For the text-containing cell, return its midpoint in (x, y) coordinate format. 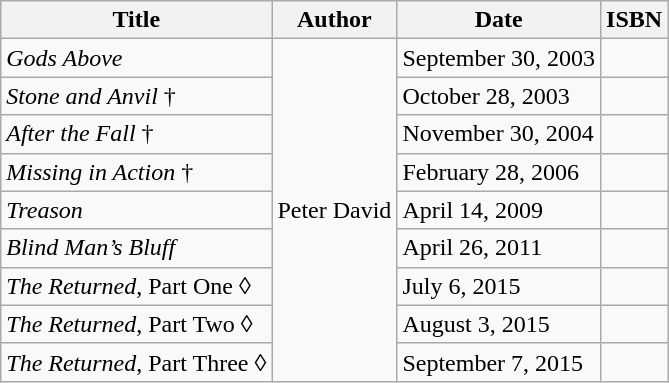
Stone and Anvil † (136, 96)
Missing in Action † (136, 172)
The Returned, Part Three ◊ (136, 362)
Title (136, 20)
Blind Man’s Bluff (136, 248)
October 28, 2003 (499, 96)
August 3, 2015 (499, 324)
ISBN (634, 20)
Author (334, 20)
Date (499, 20)
The Returned, Part Two ◊ (136, 324)
February 28, 2006 (499, 172)
April 26, 2011 (499, 248)
September 30, 2003 (499, 58)
Peter David (334, 210)
After the Fall † (136, 134)
The Returned, Part One ◊ (136, 286)
November 30, 2004 (499, 134)
September 7, 2015 (499, 362)
Gods Above (136, 58)
Treason (136, 210)
April 14, 2009 (499, 210)
July 6, 2015 (499, 286)
